Scan for the cell matching the given text and deliver its [x, y] coordinate at center. 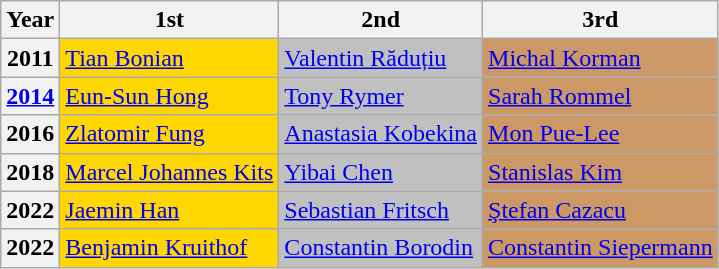
Benjamin Kruithof [170, 248]
Sebastian Fritsch [381, 210]
Marcel Johannes Kits [170, 172]
2018 [30, 172]
2014 [30, 96]
2016 [30, 134]
Sarah Rommel [601, 96]
2nd [381, 20]
1st [170, 20]
Tony Rymer [381, 96]
Jaemin Han [170, 210]
2011 [30, 58]
Constantin Borodin [381, 248]
Zlatomir Fung [170, 134]
Eun-Sun Hong [170, 96]
Stanislas Kim [601, 172]
Year [30, 20]
Mon Pue-Lee [601, 134]
Constantin Siepermann [601, 248]
Valentin Răduțiu [381, 58]
Ştefan Cazacu [601, 210]
Tian Bonian [170, 58]
Yibai Chen [381, 172]
Anastasia Kobekina [381, 134]
Michal Korman [601, 58]
3rd [601, 20]
